Pinpoint the cell where the given text exists, returning its [X, Y] midpoint coordinate. 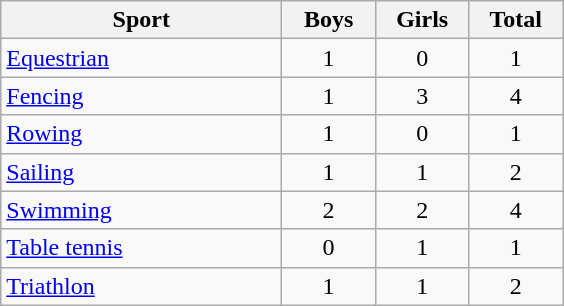
Total [516, 20]
Triathlon [142, 286]
Swimming [142, 210]
Equestrian [142, 58]
Boys [329, 20]
Sailing [142, 172]
Table tennis [142, 248]
3 [422, 96]
Fencing [142, 96]
Girls [422, 20]
Rowing [142, 134]
Sport [142, 20]
